Locate the cell with the specified text and output its (x, y) center coordinate. 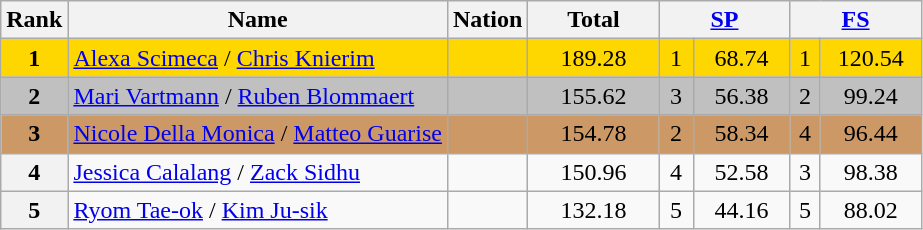
155.62 (594, 96)
52.58 (742, 172)
Nicole Della Monica / Matteo Guarise (258, 134)
120.54 (870, 58)
Name (258, 20)
98.38 (870, 172)
Nation (487, 20)
99.24 (870, 96)
44.16 (742, 210)
96.44 (870, 134)
56.38 (742, 96)
132.18 (594, 210)
189.28 (594, 58)
Mari Vartmann / Ruben Blommaert (258, 96)
Jessica Calalang / Zack Sidhu (258, 172)
SP (724, 20)
68.74 (742, 58)
FS (856, 20)
Ryom Tae-ok / Kim Ju-sik (258, 210)
Alexa Scimeca / Chris Knierim (258, 58)
58.34 (742, 134)
Total (594, 20)
Rank (34, 20)
150.96 (594, 172)
154.78 (594, 134)
88.02 (870, 210)
